Find where the given text appears and provide that cell's center as [X, Y] coordinate. 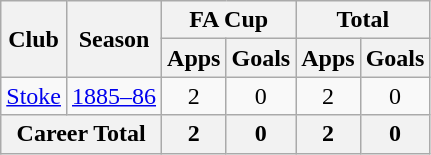
Club [34, 39]
Total [363, 20]
1885–86 [114, 96]
Stoke [34, 96]
Season [114, 39]
Career Total [82, 134]
FA Cup [229, 20]
